Extract the (x, y) coordinate from the center of the cell holding the provided text.  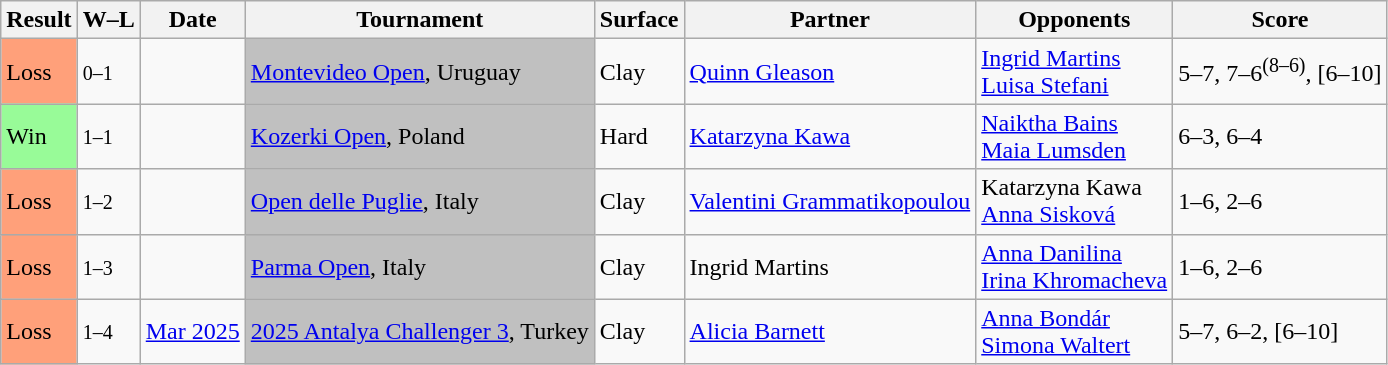
Katarzyna Kawa Anna Sisková (1074, 202)
2025 Antalya Challenger 3, Turkey (420, 332)
Montevideo Open, Uruguay (420, 72)
Result (39, 20)
Surface (639, 20)
5–7, 6–2, [6–10] (1280, 332)
Hard (639, 136)
Katarzyna Kawa (830, 136)
Anna Bondár Simona Waltert (1074, 332)
Quinn Gleason (830, 72)
Ingrid Martins (830, 266)
1–1 (108, 136)
1–2 (108, 202)
Score (1280, 20)
Parma Open, Italy (420, 266)
Mar 2025 (192, 332)
Ingrid Martins Luisa Stefani (1074, 72)
Win (39, 136)
Open delle Puglie, Italy (420, 202)
Kozerki Open, Poland (420, 136)
Date (192, 20)
Tournament (420, 20)
Valentini Grammatikopoulou (830, 202)
Naiktha Bains Maia Lumsden (1074, 136)
6–3, 6–4 (1280, 136)
Partner (830, 20)
Anna Danilina Irina Khromacheva (1074, 266)
1–3 (108, 266)
Alicia Barnett (830, 332)
Opponents (1074, 20)
5–7, 7–6(8–6), [6–10] (1280, 72)
0–1 (108, 72)
W–L (108, 20)
1–4 (108, 332)
